Provide the (X, Y) coordinate of the cell's center where the given text is located.  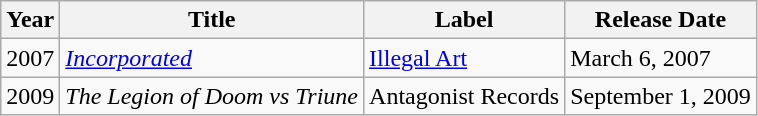
Incorporated (212, 58)
Release Date (661, 20)
Title (212, 20)
Label (464, 20)
2009 (30, 96)
The Legion of Doom vs Triune (212, 96)
Illegal Art (464, 58)
Antagonist Records (464, 96)
March 6, 2007 (661, 58)
Year (30, 20)
2007 (30, 58)
September 1, 2009 (661, 96)
